Search for the cell housing the specified text and yield its [X, Y] center coordinate. 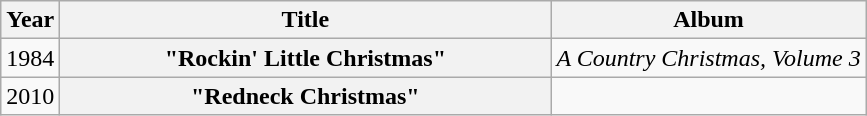
A Country Christmas, Volume 3 [708, 58]
"Redneck Christmas" [306, 96]
Album [708, 20]
2010 [30, 96]
Title [306, 20]
Year [30, 20]
"Rockin' Little Christmas" [306, 58]
1984 [30, 58]
